Scan for the cell matching the given text and deliver its [X, Y] coordinate at center. 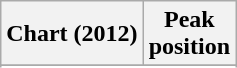
Chart (2012) [72, 34]
Peakposition [189, 34]
